Identify which cell holds the provided text, then report its [x, y] central coordinate. 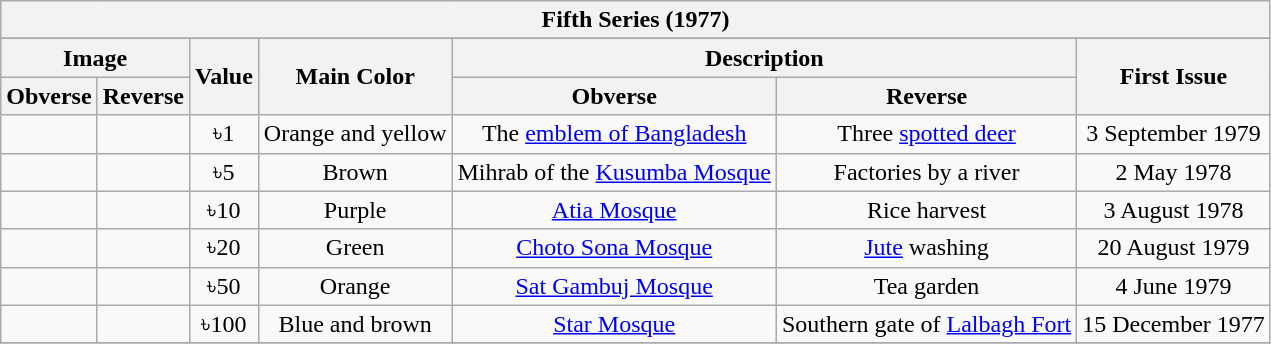
Purple [355, 210]
Atia Mosque [614, 210]
Jute washing [926, 248]
Mihrab of the Kusumba Mosque [614, 172]
3 August 1978 [1174, 210]
Brown [355, 172]
3 September 1979 [1174, 134]
Star Mosque [614, 324]
Green [355, 248]
৳20 [224, 248]
Factories by a river [926, 172]
৳5 [224, 172]
Choto Sona Mosque [614, 248]
Main Color [355, 77]
The emblem of Bangladesh [614, 134]
৳50 [224, 286]
4 June 1979 [1174, 286]
15 December 1977 [1174, 324]
Image [96, 58]
Blue and brown [355, 324]
Orange [355, 286]
20 August 1979 [1174, 248]
৳100 [224, 324]
৳10 [224, 210]
Value [224, 77]
Southern gate of Lalbagh Fort [926, 324]
Rice harvest [926, 210]
৳1 [224, 134]
First Issue [1174, 77]
Sat Gambuj Mosque [614, 286]
Three spotted deer [926, 134]
Tea garden [926, 286]
Description [764, 58]
Orange and yellow [355, 134]
Fifth Series (1977) [636, 20]
2 May 1978 [1174, 172]
